Determine the (x, y) coordinate at the center of the cell enclosing the given text.  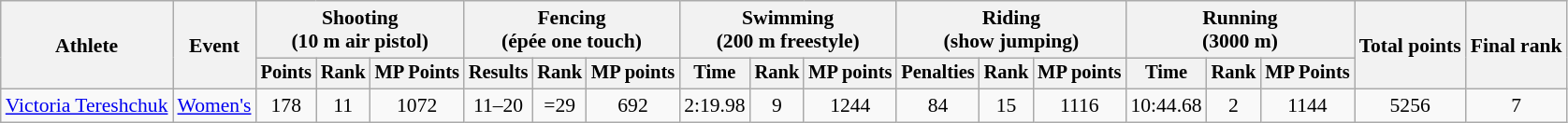
1244 (849, 106)
2:19.98 (715, 106)
10:44.68 (1166, 106)
Points (286, 74)
Penalties (937, 74)
5256 (1411, 106)
Running(3000 m) (1240, 30)
692 (632, 106)
Fencing(épée one touch) (572, 30)
Total points (1411, 45)
Event (213, 45)
Victoria Tereshchuk (87, 106)
Results (499, 74)
1072 (417, 106)
11 (343, 106)
Riding(show jumping) (1010, 30)
2 (1234, 106)
Final rank (1517, 45)
=29 (559, 106)
1144 (1307, 106)
Women's (213, 106)
11–20 (499, 106)
7 (1517, 106)
Swimming(200 m freestyle) (788, 30)
Shooting(10 m air pistol) (360, 30)
178 (286, 106)
Athlete (87, 45)
9 (777, 106)
1116 (1080, 106)
84 (937, 106)
15 (1007, 106)
